Extract the (X, Y) coordinate from the center of the cell holding the provided text.  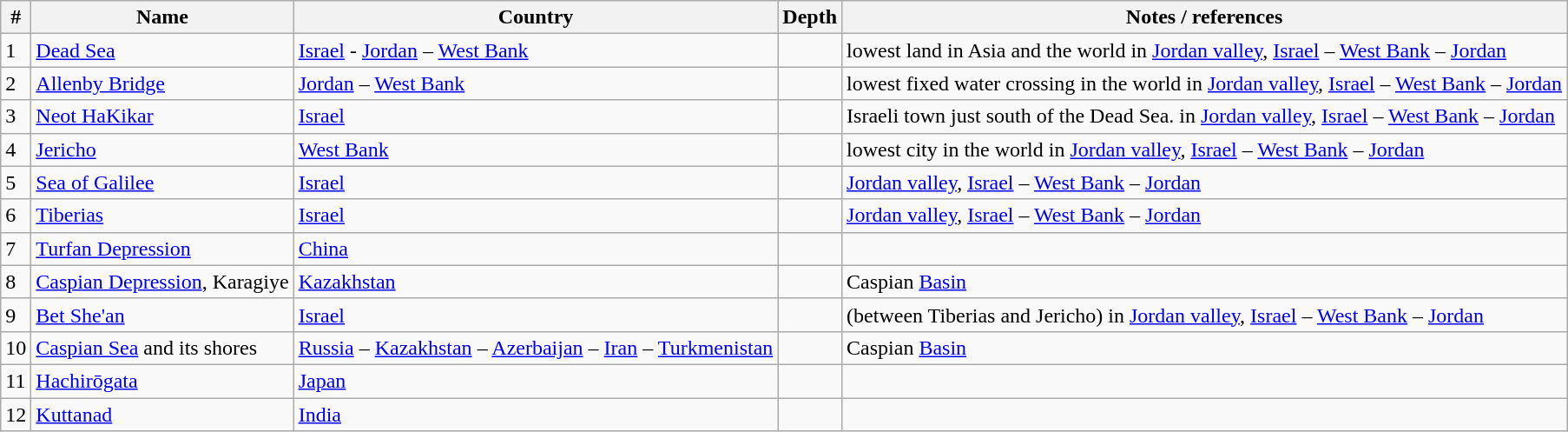
(between Tiberias and Jericho) in Jordan valley, Israel – West Bank – Jordan (1205, 315)
Tiberias (162, 216)
Caspian Sea and its shores (162, 348)
1 (16, 50)
8 (16, 282)
Caspian Depression, Karagiye (162, 282)
Allenby Bridge (162, 83)
Israeli town just south of the Dead Sea. in Jordan valley, Israel – West Bank – Jordan (1205, 116)
10 (16, 348)
Neot HaKikar (162, 116)
Notes / references (1205, 17)
Hachirōgata (162, 381)
3 (16, 116)
lowest city in the world in Jordan valley, Israel – West Bank – Jordan (1205, 150)
Kuttanad (162, 415)
# (16, 17)
7 (16, 249)
Country (536, 17)
Russia – Kazakhstan – Azerbaijan – Iran – Turkmenistan (536, 348)
Jordan – West Bank (536, 83)
12 (16, 415)
Sea of Galilee (162, 183)
2 (16, 83)
11 (16, 381)
lowest land in Asia and the world in Jordan valley, Israel – West Bank – Jordan (1205, 50)
Name (162, 17)
Bet She'an (162, 315)
West Bank (536, 150)
Japan (536, 381)
Depth (810, 17)
Israel - Jordan – West Bank (536, 50)
9 (16, 315)
India (536, 415)
China (536, 249)
Turfan Depression (162, 249)
lowest fixed water crossing in the world in Jordan valley, Israel – West Bank – Jordan (1205, 83)
Dead Sea (162, 50)
6 (16, 216)
Kazakhstan (536, 282)
Jericho (162, 150)
4 (16, 150)
5 (16, 183)
